Scan for the cell matching the given text and deliver its (X, Y) coordinate at center. 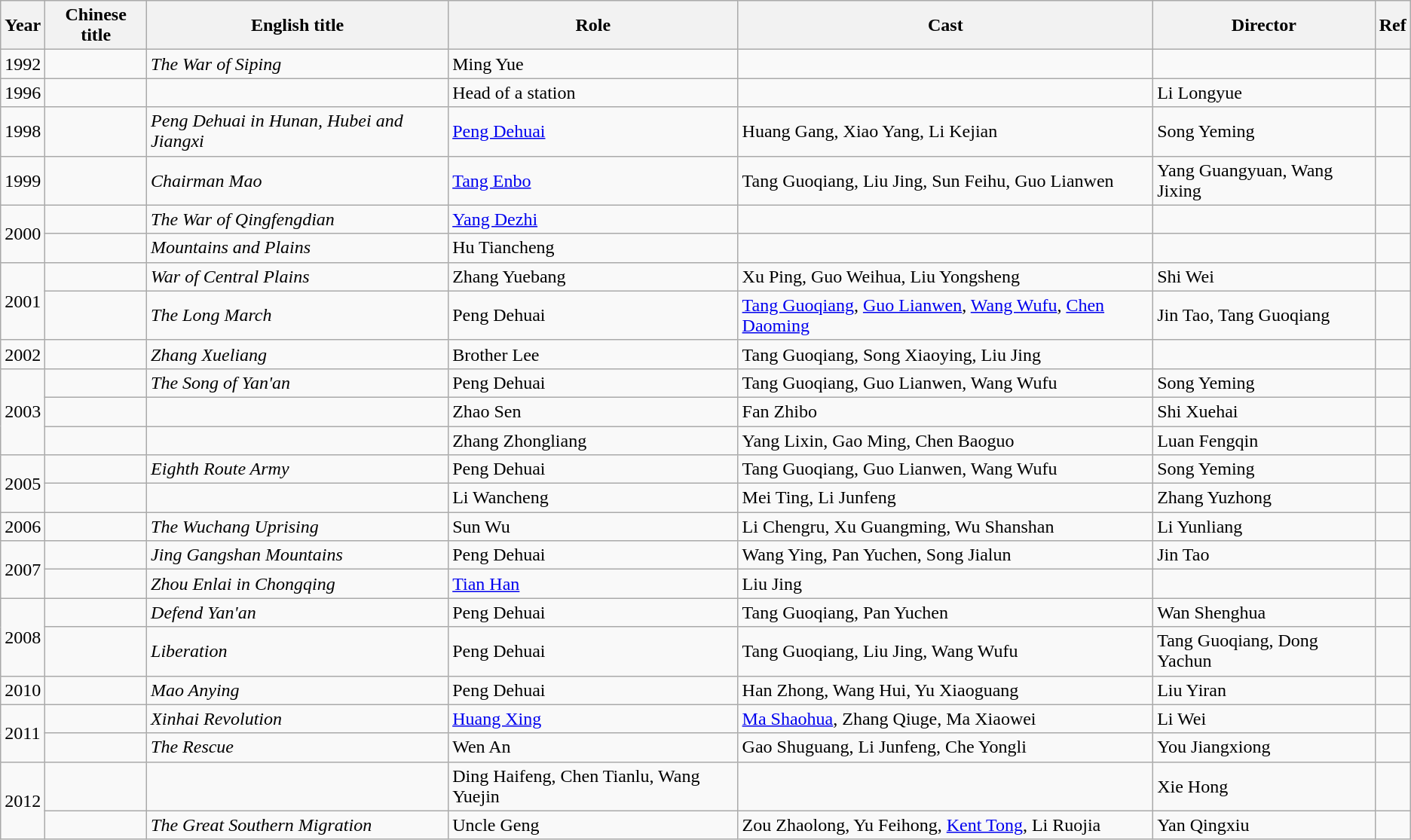
You Jiangxiong (1264, 747)
Ming Yue (593, 64)
1992 (23, 64)
Zhang Yuebang (593, 276)
The Wuchang Uprising (298, 527)
Li Chengru, Xu Guangming, Wu Shanshan (945, 527)
Tang Guoqiang, Dong Yachun (1264, 651)
Jing Gangshan Mountains (298, 555)
Shi Wei (1264, 276)
Mao Anying (298, 690)
Shi Xuehai (1264, 411)
Ding Haifeng, Chen Tianlu, Wang Yuejin (593, 787)
The War of Qingfengdian (298, 219)
2006 (23, 527)
Eighth Route Army (298, 469)
Mei Ting, Li Junfeng (945, 498)
2010 (23, 690)
Liu Yiran (1264, 690)
Wang Ying, Pan Yuchen, Song Jialun (945, 555)
2000 (23, 234)
Ma Shaohua, Zhang Qiuge, Ma Xiaowei (945, 719)
2003 (23, 411)
Chinese title (96, 26)
Huang Xing (593, 719)
The Long March (298, 315)
2007 (23, 570)
2001 (23, 301)
Tang Guoqiang, Pan Yuchen (945, 612)
2011 (23, 733)
Xinhai Revolution (298, 719)
Li Wei (1264, 719)
Uncle Geng (593, 825)
Tian Han (593, 584)
Chairman Mao (298, 181)
Brother Lee (593, 354)
Director (1264, 26)
Defend Yan'an (298, 612)
1998 (23, 131)
2002 (23, 354)
Li Wancheng (593, 498)
The Song of Yan'an (298, 383)
Li Yunliang (1264, 527)
Jin Tao, Tang Guoqiang (1264, 315)
Zhao Sen (593, 411)
Wan Shenghua (1264, 612)
Head of a station (593, 93)
The Rescue (298, 747)
The Great Southern Migration (298, 825)
Yang Lixin, Gao Ming, Chen Baoguo (945, 441)
Zou Zhaolong, Yu Feihong, Kent Tong, Li Ruojia (945, 825)
2012 (23, 800)
Zhou Enlai in Chongqing (298, 584)
Han Zhong, Wang Hui, Yu Xiaoguang (945, 690)
Tang Guoqiang, Liu Jing, Sun Feihu, Guo Lianwen (945, 181)
Cast (945, 26)
Yang Dezhi (593, 219)
Zhang Zhongliang (593, 441)
Sun Wu (593, 527)
War of Central Plains (298, 276)
2008 (23, 637)
1996 (23, 93)
Hu Tiancheng (593, 248)
Role (593, 26)
Fan Zhibo (945, 411)
English title (298, 26)
Zhang Xueliang (298, 354)
Xu Ping, Guo Weihua, Liu Yongsheng (945, 276)
Year (23, 26)
Mountains and Plains (298, 248)
Li Longyue (1264, 93)
1999 (23, 181)
Gao Shuguang, Li Junfeng, Che Yongli (945, 747)
Xie Hong (1264, 787)
Tang Guoqiang, Song Xiaoying, Liu Jing (945, 354)
Peng Dehuai in Hunan, Hubei and Jiangxi (298, 131)
Tang Guoqiang, Guo Lianwen, Wang Wufu, Chen Daoming (945, 315)
Ref (1393, 26)
Tang Guoqiang, Liu Jing, Wang Wufu (945, 651)
Liu Jing (945, 584)
Jin Tao (1264, 555)
Luan Fengqin (1264, 441)
The War of Siping (298, 64)
Yan Qingxiu (1264, 825)
Yang Guangyuan, Wang Jixing (1264, 181)
Liberation (298, 651)
Zhang Yuzhong (1264, 498)
Tang Enbo (593, 181)
Wen An (593, 747)
Huang Gang, Xiao Yang, Li Kejian (945, 131)
2005 (23, 484)
